Capture the cell that displays the provided text and extract its [X, Y] central coordinate. 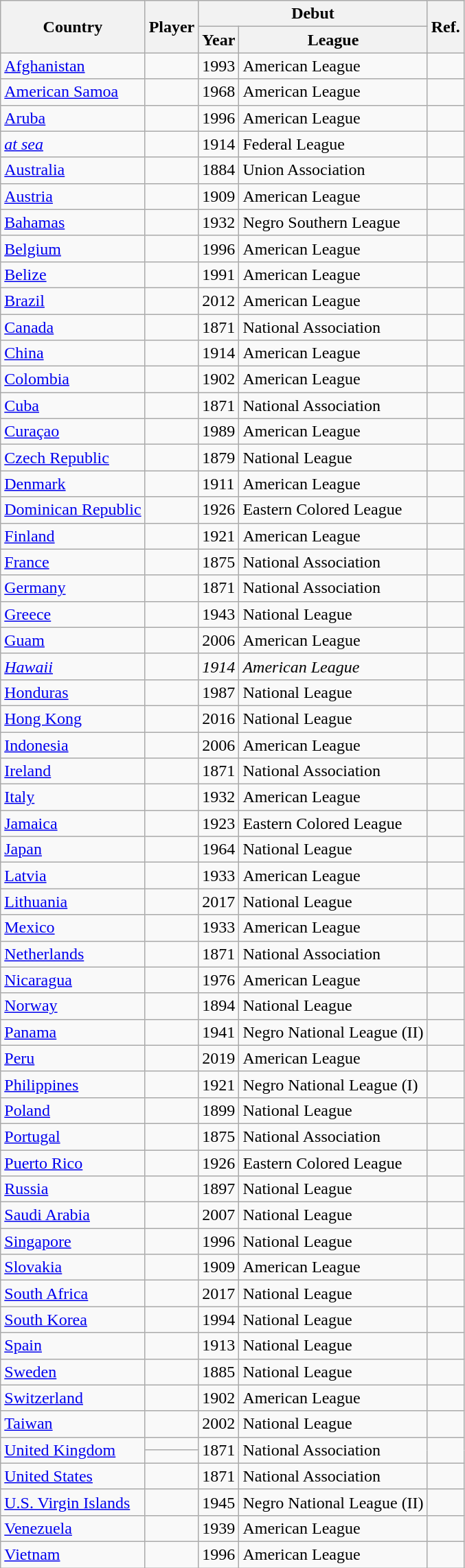
South Korea [73, 1320]
Dominican Republic [73, 510]
U.S. Virgin Islands [73, 1502]
Belize [73, 274]
2002 [218, 1424]
Guam [73, 640]
Lithuania [73, 902]
Brazil [73, 301]
1899 [218, 1110]
Russia [73, 1189]
Colombia [73, 379]
at sea [73, 144]
Italy [73, 797]
1993 [218, 66]
Puerto Rico [73, 1163]
Hong Kong [73, 718]
Poland [73, 1110]
1945 [218, 1502]
Country [73, 27]
Ref. [445, 27]
1976 [218, 980]
Switzerland [73, 1398]
Cuba [73, 406]
1884 [218, 170]
Jamaica [73, 823]
Panama [73, 1032]
Indonesia [73, 745]
Portugal [73, 1136]
1994 [218, 1320]
Venezuela [73, 1528]
United States [73, 1476]
1894 [218, 1006]
Hawaii [73, 666]
Spain [73, 1346]
Honduras [73, 692]
Singapore [73, 1241]
Debut [313, 14]
Netherlands [73, 954]
Austria [73, 196]
League [333, 40]
1911 [218, 484]
1897 [218, 1189]
Year [218, 40]
Aruba [73, 118]
Taiwan [73, 1424]
American Samoa [73, 92]
2019 [218, 1058]
Germany [73, 588]
Vietnam [73, 1554]
China [73, 353]
Czech Republic [73, 458]
Belgium [73, 248]
1885 [218, 1372]
South Africa [73, 1294]
Denmark [73, 484]
Japan [73, 850]
1923 [218, 823]
Negro Southern League [333, 222]
1987 [218, 692]
1964 [218, 850]
Peru [73, 1058]
Negro National League (I) [333, 1084]
2016 [218, 718]
Player [172, 27]
Canada [73, 327]
Philippines [73, 1084]
1879 [218, 458]
Ireland [73, 771]
Sweden [73, 1372]
Australia [73, 170]
Mexico [73, 928]
2007 [218, 1215]
2012 [218, 301]
Federal League [333, 144]
Latvia [73, 876]
1968 [218, 92]
Nicaragua [73, 980]
Bahamas [73, 222]
Finland [73, 536]
Union Association [333, 170]
United Kingdom [73, 1450]
1989 [218, 432]
Saudi Arabia [73, 1215]
Afghanistan [73, 66]
Norway [73, 1006]
Slovakia [73, 1267]
Greece [73, 614]
1913 [218, 1346]
Curaçao [73, 432]
1941 [218, 1032]
France [73, 562]
1939 [218, 1528]
1991 [218, 274]
1943 [218, 614]
